Determine the [X, Y] coordinate at the center of the cell enclosing the given text.  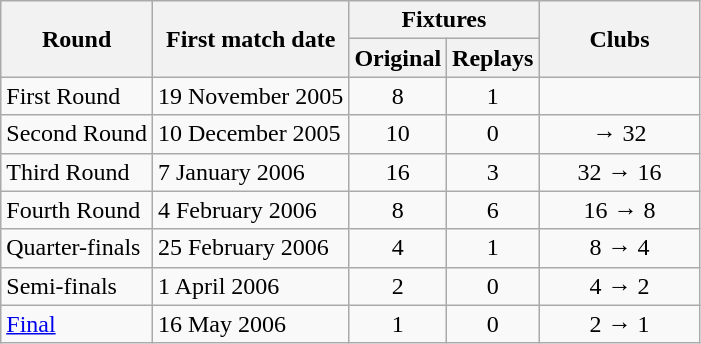
4 → 2 [620, 286]
2 [398, 286]
3 [493, 172]
Final [77, 324]
Third Round [77, 172]
32 → 16 [620, 172]
Second Round [77, 134]
Round [77, 39]
16 [398, 172]
16 → 8 [620, 210]
Quarter-finals [77, 248]
First Round [77, 96]
Clubs [620, 39]
7 January 2006 [250, 172]
Semi-finals [77, 286]
25 February 2006 [250, 248]
→ 32 [620, 134]
10 [398, 134]
6 [493, 210]
Fourth Round [77, 210]
Replays [493, 58]
10 December 2005 [250, 134]
8 → 4 [620, 248]
4 [398, 248]
16 May 2006 [250, 324]
Original [398, 58]
1 April 2006 [250, 286]
Fixtures [444, 20]
19 November 2005 [250, 96]
2 → 1 [620, 324]
4 February 2006 [250, 210]
First match date [250, 39]
